Pinpoint the cell where the given text exists, returning its [X, Y] midpoint coordinate. 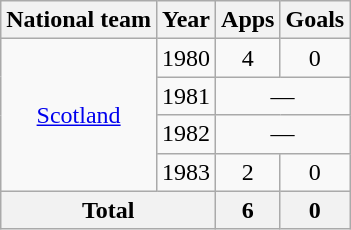
Goals [315, 20]
2 [248, 172]
1983 [186, 172]
1981 [186, 96]
6 [248, 210]
Apps [248, 20]
National team [79, 20]
1980 [186, 58]
1982 [186, 134]
Year [186, 20]
Total [108, 210]
4 [248, 58]
Scotland [79, 115]
